Identify which cell holds the provided text, then report its (X, Y) central coordinate. 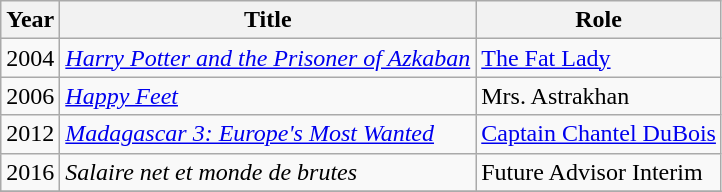
Title (268, 20)
Mrs. Astrakhan (599, 96)
Role (599, 20)
2004 (30, 58)
Harry Potter and the Prisoner of Azkaban (268, 58)
2012 (30, 134)
Future Advisor Interim (599, 172)
2016 (30, 172)
The Fat Lady (599, 58)
Happy Feet (268, 96)
Madagascar 3: Europe's Most Wanted (268, 134)
Year (30, 20)
Salaire net et monde de brutes (268, 172)
2006 (30, 96)
Captain Chantel DuBois (599, 134)
